Detect which cell encompasses the target text, then output its [X, Y] center coordinate. 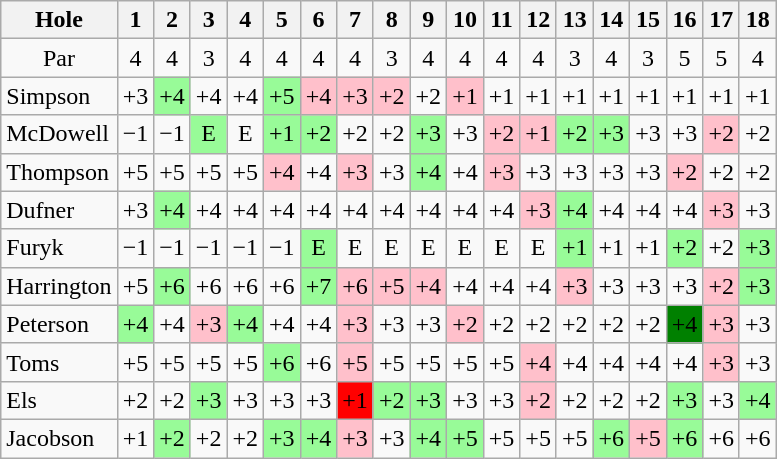
McDowell [59, 134]
1 [136, 20]
14 [612, 20]
Par [59, 58]
10 [466, 20]
9 [428, 20]
Furyk [59, 248]
18 [758, 20]
17 [722, 20]
Peterson [59, 324]
11 [502, 20]
+7 [318, 286]
13 [574, 20]
12 [538, 20]
15 [648, 20]
Jacobson [59, 438]
16 [684, 20]
Thompson [59, 172]
2 [172, 20]
Harrington [59, 286]
8 [392, 20]
Toms [59, 362]
6 [318, 20]
Dufner [59, 210]
Els [59, 400]
Simpson [59, 96]
7 [356, 20]
Hole [59, 20]
